Extract the (x, y) coordinate from the center of the cell holding the provided text.  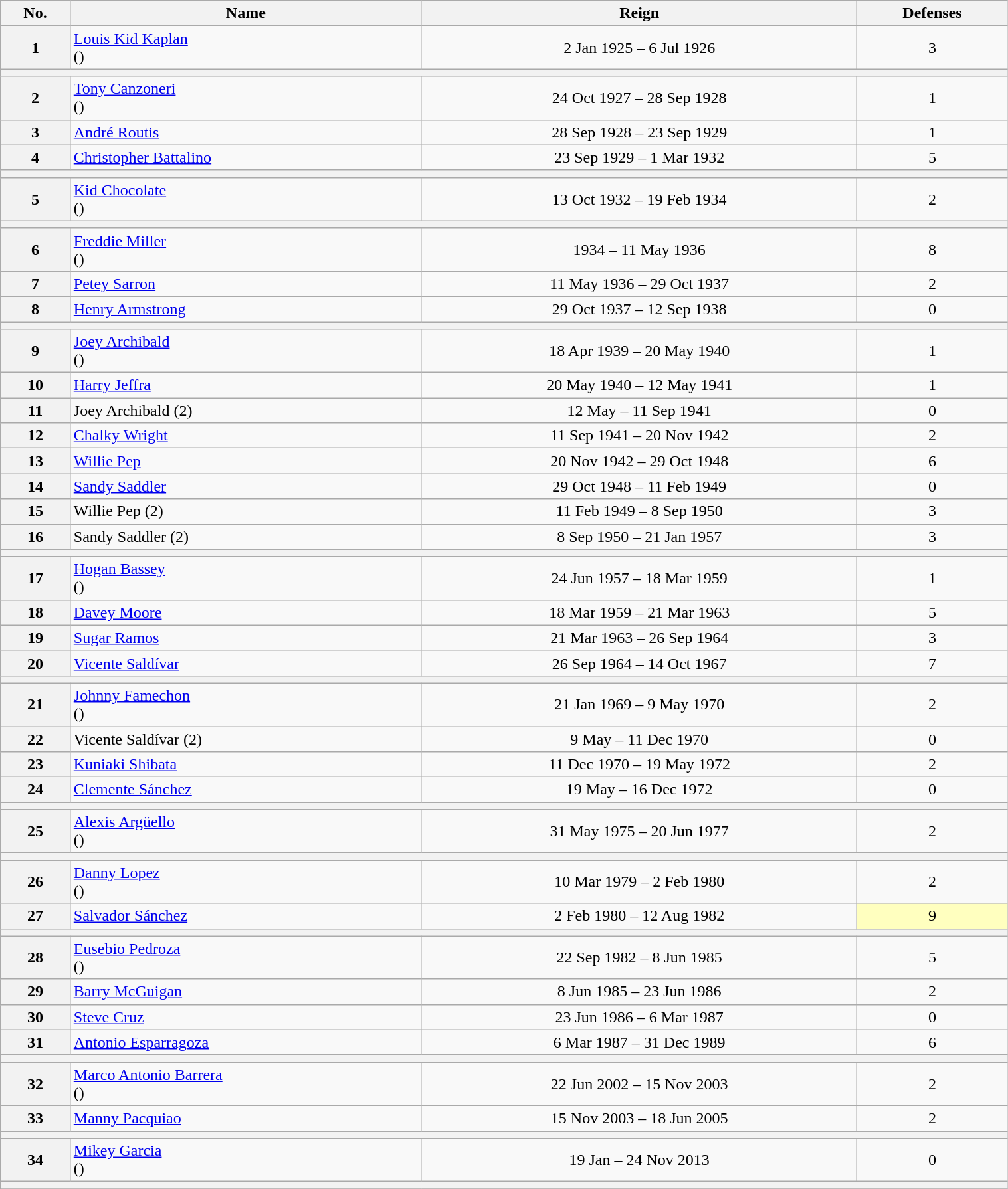
Petey Sarron (246, 284)
Henry Armstrong (246, 309)
21 Jan 1969 – 9 May 1970 (639, 704)
23 (36, 765)
Freddie Miller() (246, 250)
22 (36, 739)
Defenses (932, 13)
27 (36, 916)
Vicente Saldívar (246, 663)
2 Feb 1980 – 12 Aug 1982 (639, 916)
24 (36, 790)
Chalky Wright (246, 436)
21 (36, 704)
4 (36, 157)
19 Jan – 24 Nov 2013 (639, 1160)
31 (36, 1042)
11 Dec 1970 – 19 May 1972 (639, 765)
Name (246, 13)
17 (36, 578)
10 (36, 385)
Reign (639, 13)
20 Nov 1942 – 29 Oct 1948 (639, 461)
25 (36, 832)
Kid Chocolate() (246, 199)
22 Sep 1982 – 8 Jun 1985 (639, 958)
Sugar Ramos (246, 638)
31 May 1975 – 20 Jun 1977 (639, 832)
18 Mar 1959 – 21 Mar 1963 (639, 612)
29 Oct 1948 – 11 Feb 1949 (639, 486)
18 (36, 612)
15 (36, 511)
Barry McGuigan (246, 992)
Eusebio Pedroza() (246, 958)
6 Mar 1987 – 31 Dec 1989 (639, 1042)
Vicente Saldívar (2) (246, 739)
Harry Jeffra (246, 385)
23 Jun 1986 – 6 Mar 1987 (639, 1017)
11 (36, 411)
1934 – 11 May 1936 (639, 250)
10 Mar 1979 – 2 Feb 1980 (639, 882)
Salvador Sánchez (246, 916)
Joey Archibald() (246, 351)
13 (36, 461)
Sandy Saddler (246, 486)
13 Oct 1932 – 19 Feb 1934 (639, 199)
20 (36, 663)
16 (36, 537)
28 (36, 958)
12 May – 11 Sep 1941 (639, 411)
Louis Kid Kaplan() (246, 48)
Willie Pep (246, 461)
Tony Canzoneri() (246, 98)
23 Sep 1929 – 1 Mar 1932 (639, 157)
André Routis (246, 132)
Danny Lopez() (246, 882)
33 (36, 1118)
34 (36, 1160)
24 Jun 1957 – 18 Mar 1959 (639, 578)
9 May – 11 Dec 1970 (639, 739)
22 Jun 2002 – 15 Nov 2003 (639, 1084)
28 Sep 1928 – 23 Sep 1929 (639, 132)
8 Jun 1985 – 23 Jun 1986 (639, 992)
Hogan Bassey() (246, 578)
12 (36, 436)
29 (36, 992)
26 (36, 882)
Davey Moore (246, 612)
11 May 1936 – 29 Oct 1937 (639, 284)
15 Nov 2003 – 18 Jun 2005 (639, 1118)
Manny Pacquiao (246, 1118)
Joey Archibald (2) (246, 411)
32 (36, 1084)
24 Oct 1927 – 28 Sep 1928 (639, 98)
Sandy Saddler (2) (246, 537)
Steve Cruz (246, 1017)
Clemente Sánchez (246, 790)
14 (36, 486)
Marco Antonio Barrera() (246, 1084)
11 Feb 1949 – 8 Sep 1950 (639, 511)
Kuniaki Shibata (246, 765)
Johnny Famechon() (246, 704)
Christopher Battalino (246, 157)
11 Sep 1941 – 20 Nov 1942 (639, 436)
30 (36, 1017)
Alexis Argüello() (246, 832)
19 May – 16 Dec 1972 (639, 790)
8 Sep 1950 – 21 Jan 1957 (639, 537)
26 Sep 1964 – 14 Oct 1967 (639, 663)
19 (36, 638)
Mikey Garcia() (246, 1160)
Antonio Esparragoza (246, 1042)
2 Jan 1925 – 6 Jul 1926 (639, 48)
20 May 1940 – 12 May 1941 (639, 385)
18 Apr 1939 – 20 May 1940 (639, 351)
21 Mar 1963 – 26 Sep 1964 (639, 638)
No. (36, 13)
Willie Pep (2) (246, 511)
29 Oct 1937 – 12 Sep 1938 (639, 309)
